Find where the given text appears and provide that cell's center as (X, Y) coordinate. 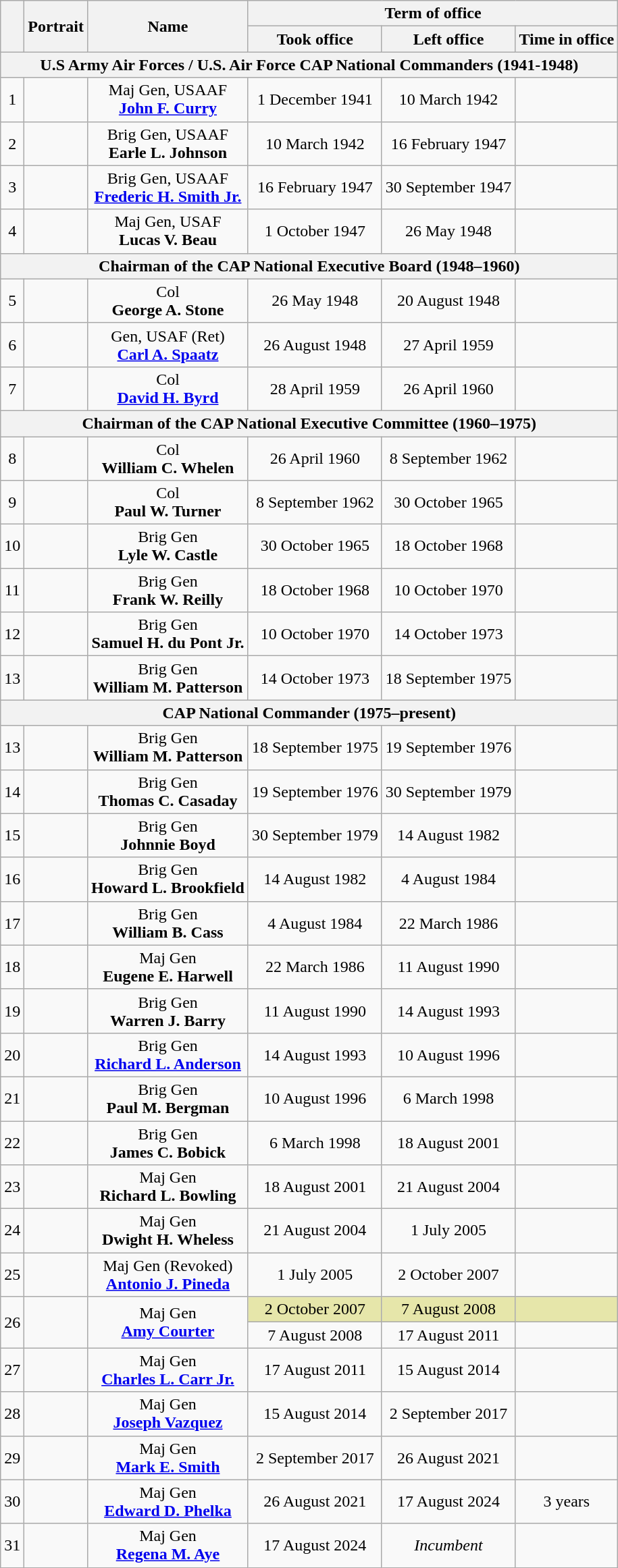
Brig GenJohnnie Boyd (168, 836)
3 (12, 188)
ColGeorge A. Stone (168, 301)
27 (12, 1370)
26 (12, 1322)
9 (12, 502)
15 (12, 836)
28 April 1959 (315, 389)
1 October 1947 (315, 231)
10 (12, 547)
29 (12, 1458)
31 (12, 1546)
16 (12, 879)
27 April 1959 (448, 344)
Brig GenPaul M. Bergman (168, 1099)
28 (12, 1413)
21 (12, 1099)
Left office (448, 39)
1 (12, 100)
Maj Gen, USAFLucas V. Beau (168, 231)
Maj GenJoseph Vazquez (168, 1413)
3 years (567, 1501)
12 (12, 634)
Time in office (567, 39)
8 (12, 458)
Brig GenLyle W. Castle (168, 547)
ColWilliam C. Whelen (168, 458)
Brig GenWarren J. Barry (168, 1011)
14 (12, 791)
19 (12, 1011)
7 (12, 389)
30 (12, 1501)
Maj Gen, USAAFJohn F. Curry (168, 100)
Maj GenEdward D. Phelka (168, 1501)
20 (12, 1054)
Maj GenMark E. Smith (168, 1458)
18 (12, 967)
Maj GenAmy Courter (168, 1322)
U.S Army Air Forces / U.S. Air Force CAP National Commanders (1941-1948) (309, 65)
4 (12, 231)
Maj Gen (Revoked)Antonio J. Pineda (168, 1274)
ColDavid H. Byrd (168, 389)
Maj GenCharles L. Carr Jr. (168, 1370)
Maj GenRichard L. Bowling (168, 1187)
25 (12, 1274)
17 (12, 923)
30 September 1947 (448, 188)
Term of office (432, 13)
Portrait (56, 26)
Brig GenWilliam B. Cass (168, 923)
Brig GenThomas C. Casaday (168, 791)
Name (168, 26)
Maj Gen Regena M. Aye (168, 1546)
Brig GenFrank W. Reilly (168, 590)
5 (12, 301)
Incumbent (448, 1546)
Chairman of the CAP National Executive Board (1948–1960) (309, 266)
Took office (315, 39)
2 (12, 143)
1 December 1941 (315, 100)
Brig GenSamuel H. du Pont Jr. (168, 634)
20 August 1948 (448, 301)
Maj GenDwight H. Wheless (168, 1231)
Maj GenEugene E. Harwell (168, 967)
24 (12, 1231)
Chairman of the CAP National Executive Committee (1960–1975) (309, 423)
22 (12, 1142)
Brig Gen, USAAFFrederic H. Smith Jr. (168, 188)
Brig GenJames C. Bobick (168, 1142)
CAP National Commander (1975–present) (309, 713)
23 (12, 1187)
ColPaul W. Turner (168, 502)
Brig GenRichard L. Anderson (168, 1054)
Gen, USAF (Ret)Carl A. Spaatz (168, 344)
Brig GenHoward L. Brookfield (168, 879)
11 (12, 590)
6 (12, 344)
26 August 1948 (315, 344)
Brig Gen, USAAFEarle L. Johnson (168, 143)
